Scan for the cell matching the given text and deliver its [x, y] coordinate at center. 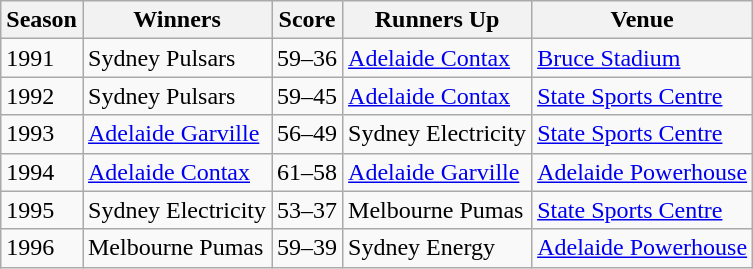
56–49 [308, 134]
53–37 [308, 210]
59–39 [308, 248]
Winners [176, 20]
Score [308, 20]
61–58 [308, 172]
Runners Up [438, 20]
1996 [42, 248]
Sydney Energy [438, 248]
1995 [42, 210]
Season [42, 20]
Venue [642, 20]
Bruce Stadium [642, 58]
1994 [42, 172]
1993 [42, 134]
1991 [42, 58]
59–36 [308, 58]
59–45 [308, 96]
1992 [42, 96]
